Determine the (X, Y) coordinate at the center of the cell enclosing the given text.  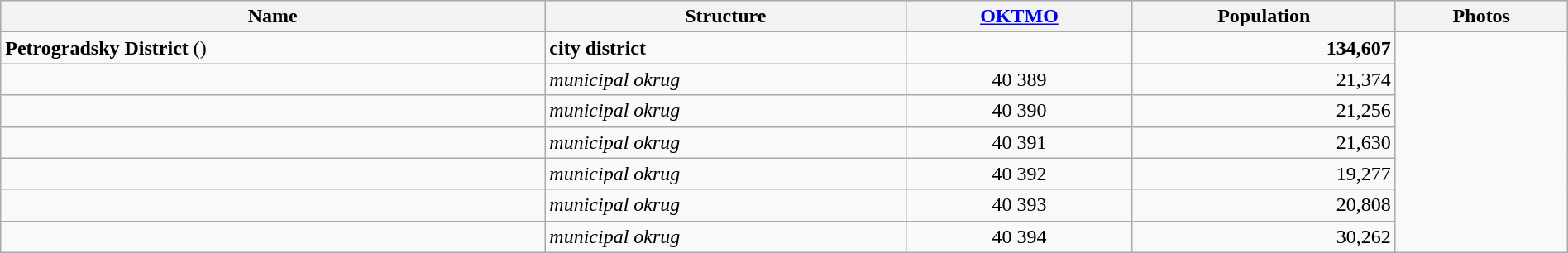
city district (726, 48)
40 394 (1019, 236)
Petrogradsky District () (273, 48)
40 393 (1019, 205)
Name (273, 17)
OKTMO (1019, 17)
40 390 (1019, 111)
21,256 (1264, 111)
40 389 (1019, 79)
Photos (1481, 17)
Structure (726, 17)
Population (1264, 17)
134,607 (1264, 48)
21,374 (1264, 79)
21,630 (1264, 142)
20,808 (1264, 205)
19,277 (1264, 174)
40 391 (1019, 142)
30,262 (1264, 236)
40 392 (1019, 174)
